Identify which cell holds the provided text, then report its (x, y) central coordinate. 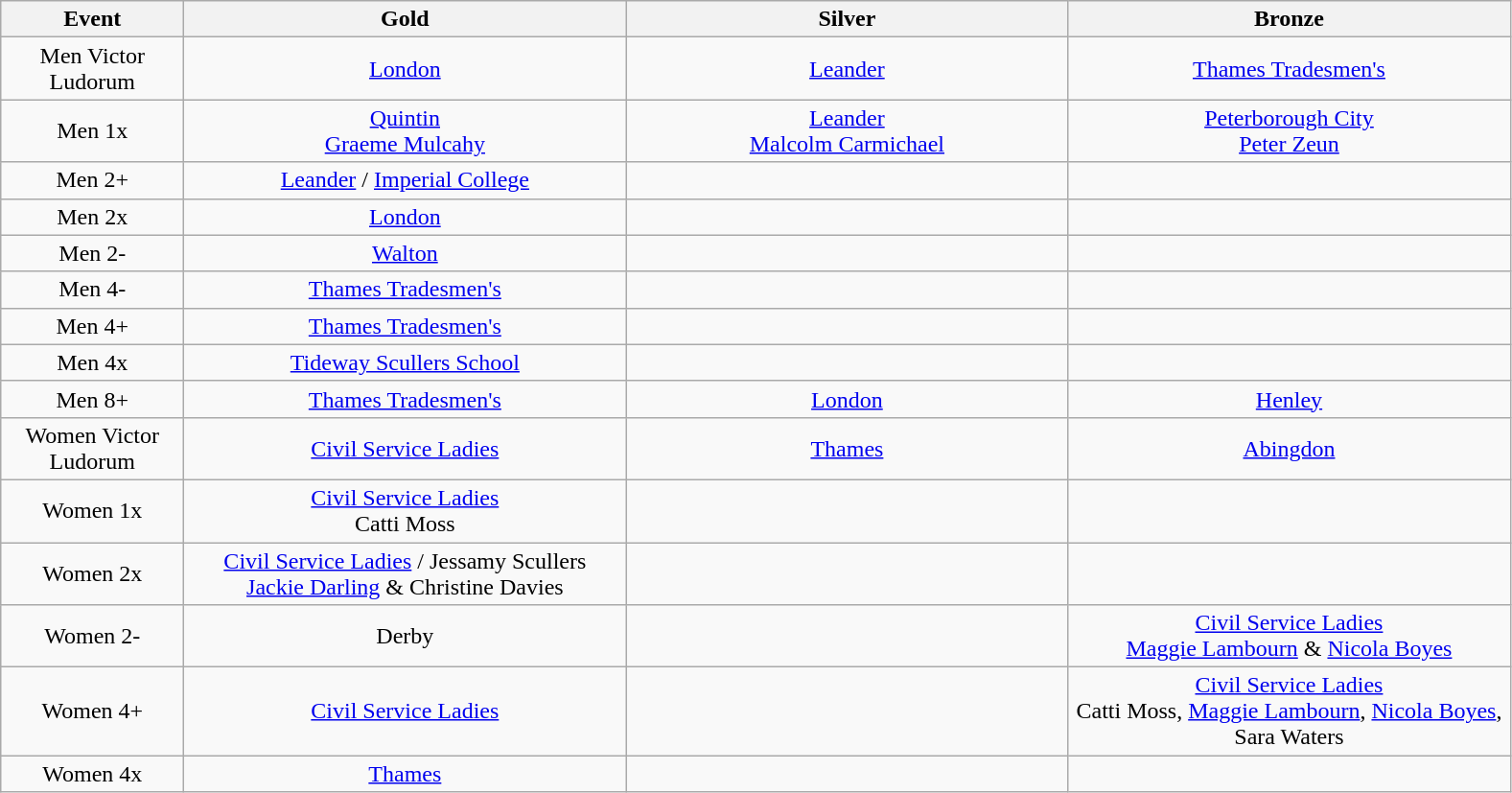
Women 1x (92, 510)
Men 2x (92, 217)
Women Victor Ludorum (92, 449)
Leander / Imperial College (405, 180)
Abingdon (1289, 449)
Civil Service Ladies / Jessamy ScullersJackie Darling & Christine Davies (405, 573)
Leander (848, 69)
Women 2- (92, 637)
Women 4x (92, 774)
Derby (405, 637)
Men 8+ (92, 399)
Henley (1289, 399)
Women 2x (92, 573)
Men 4- (92, 290)
Men 4+ (92, 326)
Tideway Scullers School (405, 362)
Silver (848, 19)
Civil Service LadiesCatti Moss, Maggie Lambourn, Nicola Boyes, Sara Waters (1289, 711)
Men 1x (92, 130)
QuintinGraeme Mulcahy (405, 130)
Civil Service LadiesCatti Moss (405, 510)
Bronze (1289, 19)
Walton (405, 253)
Men 2- (92, 253)
Civil Service LadiesMaggie Lambourn & Nicola Boyes (1289, 637)
Peterborough CityPeter Zeun (1289, 130)
Men Victor Ludorum (92, 69)
Men 4x (92, 362)
Leander Malcolm Carmichael (848, 130)
Men 2+ (92, 180)
Event (92, 19)
Women 4+ (92, 711)
Gold (405, 19)
